Capture the cell that displays the provided text and extract its [X, Y] central coordinate. 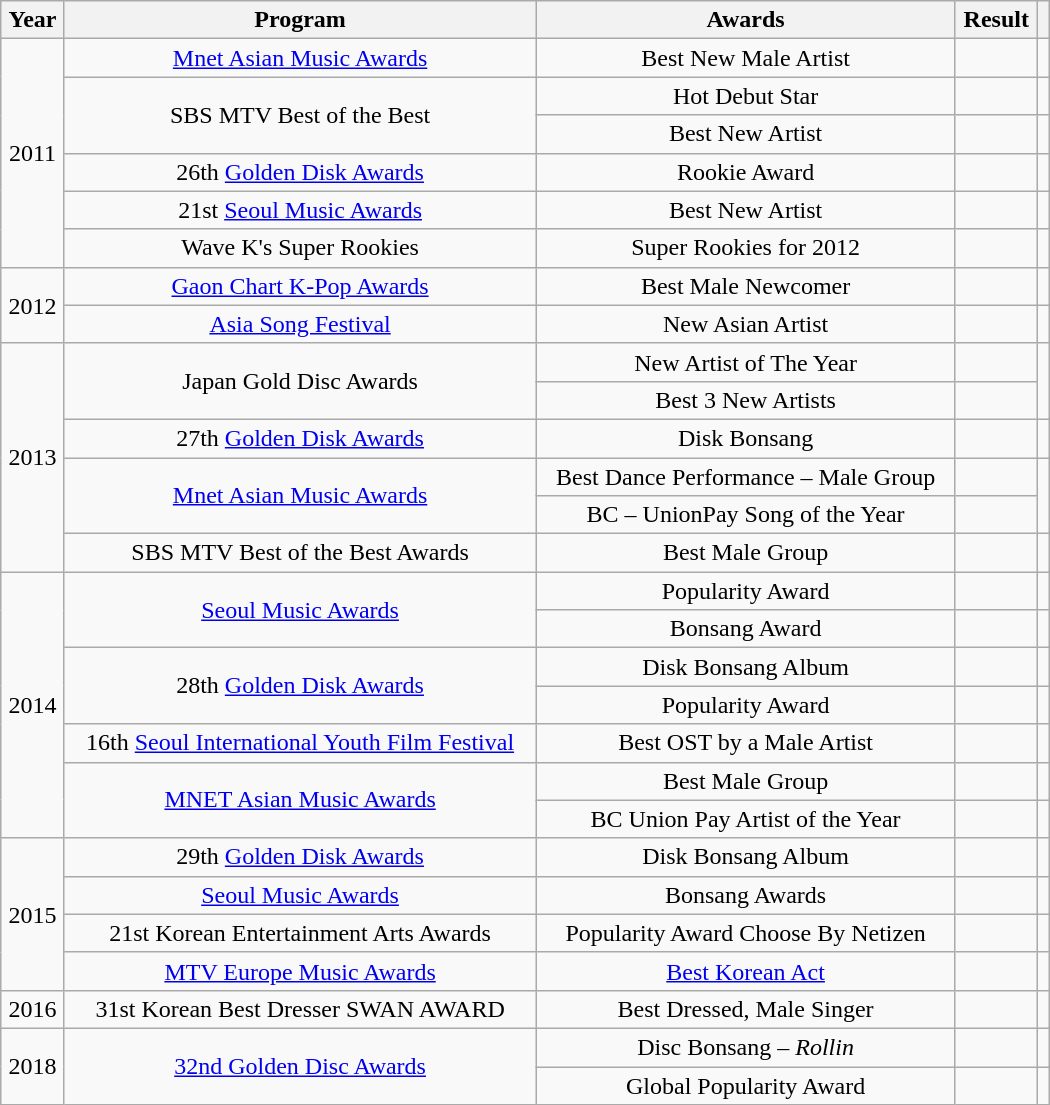
Super Rookies for 2012 [746, 248]
2013 [32, 457]
New Asian Artist [746, 324]
Disc Bonsang – Rollin [746, 1047]
Bonsang Award [746, 629]
Best Dressed, Male Singer [746, 1009]
MNET Asian Music Awards [300, 800]
Program [300, 20]
Japan Gold Disc Awards [300, 381]
New Artist of The Year [746, 362]
Best Korean Act [746, 971]
Gaon Chart K-Pop Awards [300, 286]
Best Male Newcomer [746, 286]
32nd Golden Disc Awards [300, 1066]
29th Golden Disk Awards [300, 857]
Best OST by a Male Artist [746, 743]
21st Seoul Music Awards [300, 210]
21st Korean Entertainment Arts Awards [300, 933]
31st Korean Best Dresser SWAN AWARD [300, 1009]
Result [996, 20]
2012 [32, 305]
Year [32, 20]
27th Golden Disk Awards [300, 438]
28th Golden Disk Awards [300, 686]
Disk Bonsang [746, 438]
Bonsang Awards [746, 895]
26th Golden Disk Awards [300, 172]
SBS MTV Best of the Best Awards [300, 553]
2018 [32, 1066]
BC Union Pay Artist of the Year [746, 819]
Rookie Award [746, 172]
2011 [32, 153]
2014 [32, 705]
Popularity Award Choose By Netizen [746, 933]
2016 [32, 1009]
MTV Europe Music Awards [300, 971]
Best 3 New Artists [746, 400]
Global Popularity Award [746, 1085]
2015 [32, 914]
BC – UnionPay Song of the Year [746, 515]
Hot Debut Star [746, 96]
16th Seoul International Youth Film Festival [300, 743]
Asia Song Festival [300, 324]
Wave K's Super Rookies [300, 248]
Best New Male Artist [746, 58]
Awards [746, 20]
SBS MTV Best of the Best [300, 115]
Best Dance Performance – Male Group [746, 477]
